Return the [X, Y] coordinate for the center point of the cell that contains the specified text.  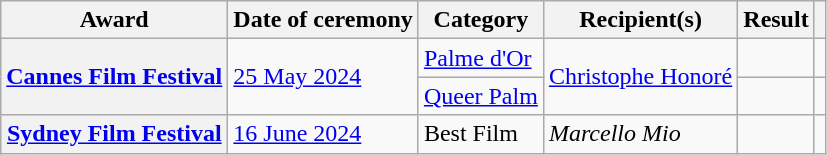
Christophe Honoré [640, 77]
Result [776, 20]
25 May 2024 [324, 77]
Date of ceremony [324, 20]
Palme d'Or [480, 58]
16 June 2024 [324, 134]
Cannes Film Festival [114, 77]
Best Film [480, 134]
Sydney Film Festival [114, 134]
Award [114, 20]
Category [480, 20]
Queer Palm [480, 96]
Recipient(s) [640, 20]
Marcello Mio [640, 134]
